Return (x, y) of the center of cell containing provided text 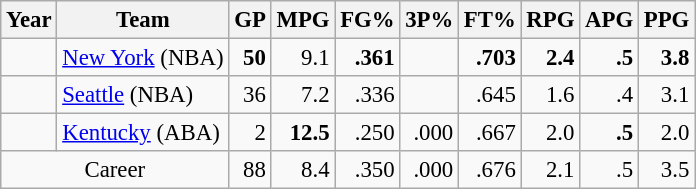
.703 (490, 58)
Team (143, 20)
3P% (430, 20)
88 (250, 170)
Career (115, 170)
9.1 (303, 58)
12.5 (303, 133)
Year (29, 20)
PPG (666, 20)
APG (610, 20)
Kentucky (ABA) (143, 133)
.336 (368, 95)
FG% (368, 20)
2 (250, 133)
Seattle (NBA) (143, 95)
New York (NBA) (143, 58)
MPG (303, 20)
.250 (368, 133)
7.2 (303, 95)
.676 (490, 170)
3.5 (666, 170)
FT% (490, 20)
36 (250, 95)
RPG (550, 20)
8.4 (303, 170)
.350 (368, 170)
.361 (368, 58)
50 (250, 58)
3.8 (666, 58)
.667 (490, 133)
2.1 (550, 170)
.4 (610, 95)
2.4 (550, 58)
3.1 (666, 95)
GP (250, 20)
.645 (490, 95)
1.6 (550, 95)
